Capture the cell that displays the provided text and extract its [X, Y] central coordinate. 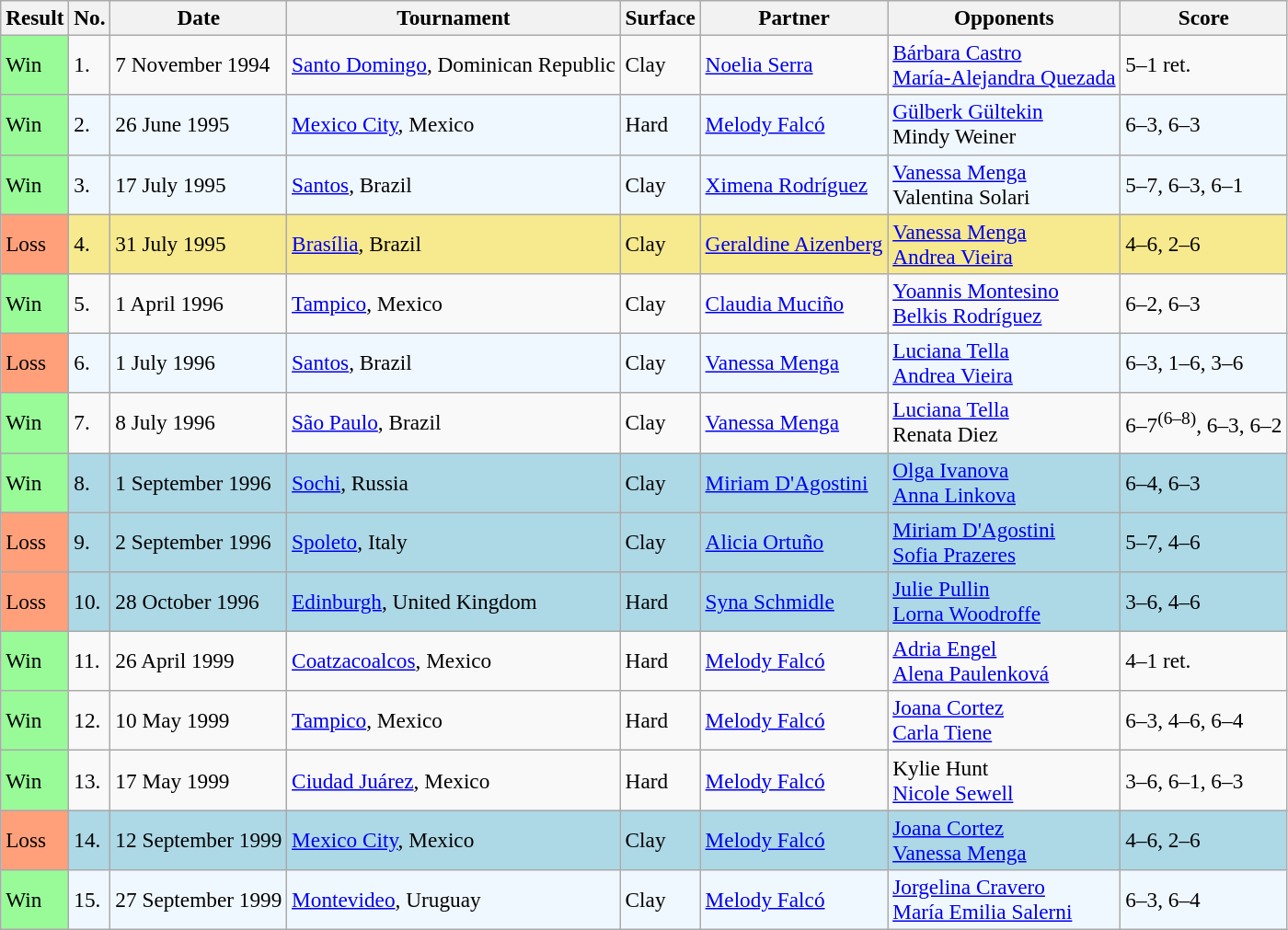
12 September 1999 [199, 839]
Gülberk Gültekin Mindy Weiner [1005, 125]
Opponents [1005, 17]
5–7, 6–3, 6–1 [1203, 184]
15. [90, 900]
1. [90, 64]
Syna Schmidle [794, 602]
Jorgelina Cravero María Emilia Salerni [1005, 900]
Spoleto, Italy [454, 541]
8 July 1996 [199, 423]
6–4, 6–3 [1203, 482]
3–6, 6–1, 6–3 [1203, 780]
Vanessa Menga Valentina Solari [1005, 184]
27 September 1999 [199, 900]
Yoannis Montesino Belkis Rodríguez [1005, 304]
Vanessa Menga Andrea Vieira [1005, 243]
26 April 1999 [199, 660]
31 July 1995 [199, 243]
Kylie Hunt Nicole Sewell [1005, 780]
Joana Cortez Carla Tiene [1005, 721]
7 November 1994 [199, 64]
6–3, 4–6, 6–4 [1203, 721]
1 April 1996 [199, 304]
6–2, 6–3 [1203, 304]
17 May 1999 [199, 780]
Miriam D'Agostini [794, 482]
17 July 1995 [199, 184]
2. [90, 125]
26 June 1995 [199, 125]
Claudia Muciño [794, 304]
5–1 ret. [1203, 64]
Julie Pullin Lorna Woodroffe [1005, 602]
8. [90, 482]
Ximena Rodríguez [794, 184]
Edinburgh, United Kingdom [454, 602]
9. [90, 541]
3–6, 4–6 [1203, 602]
11. [90, 660]
6–7(6–8), 6–3, 6–2 [1203, 423]
Luciana Tella Andrea Vieira [1005, 362]
São Paulo, Brazil [454, 423]
3. [90, 184]
6–3, 6–4 [1203, 900]
1 July 1996 [199, 362]
10. [90, 602]
Luciana Tella Renata Diez [1005, 423]
1 September 1996 [199, 482]
Tournament [454, 17]
Santo Domingo, Dominican Republic [454, 64]
Partner [794, 17]
13. [90, 780]
Score [1203, 17]
Surface [661, 17]
10 May 1999 [199, 721]
Joana Cortez Vanessa Menga [1005, 839]
5. [90, 304]
6–3, 1–6, 3–6 [1203, 362]
Result [35, 17]
28 October 1996 [199, 602]
7. [90, 423]
Bárbara Castro María-Alejandra Quezada [1005, 64]
Brasília, Brazil [454, 243]
6. [90, 362]
Adria Engel Alena Paulenková [1005, 660]
Date [199, 17]
12. [90, 721]
No. [90, 17]
Alicia Ortuño [794, 541]
Miriam D'Agostini Sofia Prazeres [1005, 541]
Coatzacoalcos, Mexico [454, 660]
Sochi, Russia [454, 482]
Geraldine Aizenberg [794, 243]
2 September 1996 [199, 541]
Noelia Serra [794, 64]
5–7, 4–6 [1203, 541]
6–3, 6–3 [1203, 125]
Ciudad Juárez, Mexico [454, 780]
4–1 ret. [1203, 660]
4. [90, 243]
Olga Ivanova Anna Linkova [1005, 482]
Montevideo, Uruguay [454, 900]
14. [90, 839]
